For the text-containing cell, return its midpoint in [x, y] coordinate format. 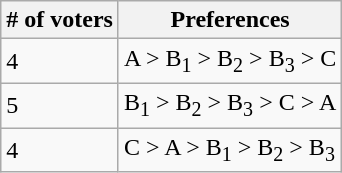
A > B1 > B2 > B3 > C [230, 61]
5 [60, 105]
B1 > B2 > B3 > C > A [230, 105]
# of voters [60, 20]
Preferences [230, 20]
C > A > B1 > B2 > B3 [230, 150]
